From the cell containing the given text, extract its center point as [X, Y] coordinate. 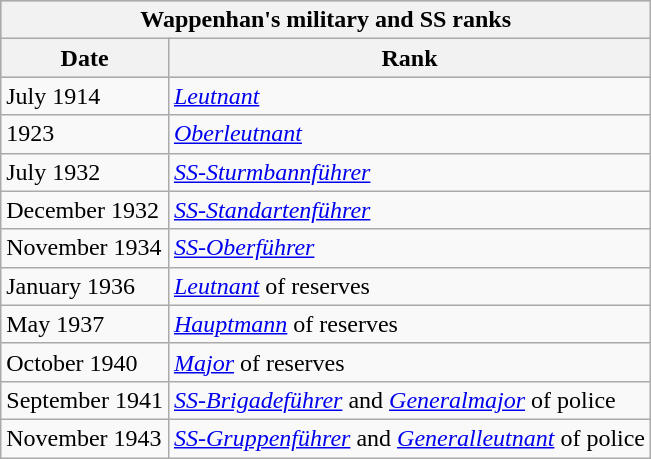
Wappenhan's military and SS ranks [326, 20]
Oberleutnant [409, 134]
1923 [85, 134]
Rank [409, 58]
December 1932 [85, 210]
September 1941 [85, 400]
November 1943 [85, 438]
Leutnant of reserves [409, 286]
November 1934 [85, 248]
October 1940 [85, 362]
January 1936 [85, 286]
May 1937 [85, 324]
SS-Gruppenführer and Generalleutnant of police [409, 438]
July 1932 [85, 172]
SS-Brigadeführer and Generalmajor of police [409, 400]
Major of reserves [409, 362]
SS-Oberführer [409, 248]
SS-Sturmbannführer [409, 172]
Date [85, 58]
Hauptmann of reserves [409, 324]
July 1914 [85, 96]
SS-Standartenführer [409, 210]
Leutnant [409, 96]
